Provide the [X, Y] coordinate of the cell's center where the given text is located.  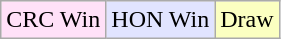
Draw [247, 20]
CRC Win [54, 20]
HON Win [160, 20]
